From the cell containing the given text, extract its center point as (X, Y) coordinate. 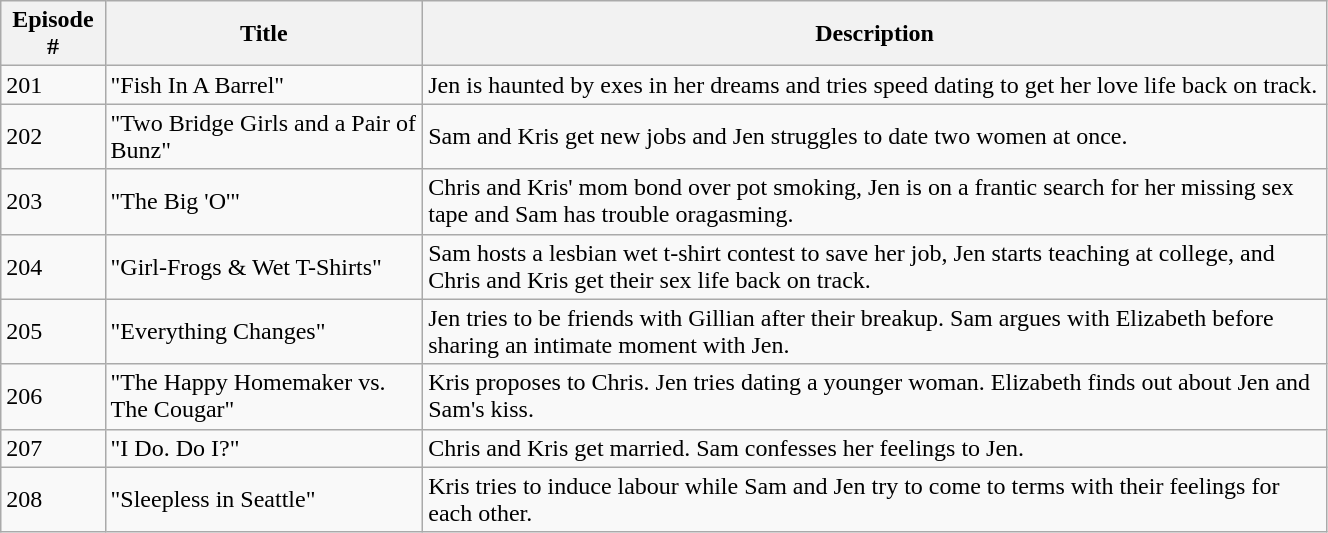
"Girl-Frogs & Wet T-Shirts" (264, 266)
Chris and Kris get married. Sam confesses her feelings to Jen. (875, 448)
201 (53, 85)
"Two Bridge Girls and a Pair of Bunz" (264, 136)
Chris and Kris' mom bond over pot smoking, Jen is on a frantic search for her missing sex tape and Sam has trouble oragasming. (875, 202)
Sam hosts a lesbian wet t-shirt contest to save her job, Jen starts teaching at college, and Chris and Kris get their sex life back on track. (875, 266)
203 (53, 202)
Jen tries to be friends with Gillian after their breakup. Sam argues with Elizabeth before sharing an intimate moment with Jen. (875, 332)
"Fish In A Barrel" (264, 85)
Kris proposes to Chris. Jen tries dating a younger woman. Elizabeth finds out about Jen and Sam's kiss. (875, 396)
Title (264, 34)
202 (53, 136)
208 (53, 500)
Sam and Kris get new jobs and Jen struggles to date two women at once. (875, 136)
"The Big 'O'" (264, 202)
"Sleepless in Seattle" (264, 500)
206 (53, 396)
207 (53, 448)
205 (53, 332)
"The Happy Homemaker vs. The Cougar" (264, 396)
Jen is haunted by exes in her dreams and tries speed dating to get her love life back on track. (875, 85)
"I Do. Do I?" (264, 448)
Description (875, 34)
204 (53, 266)
"Everything Changes" (264, 332)
Episode # (53, 34)
Kris tries to induce labour while Sam and Jen try to come to terms with their feelings for each other. (875, 500)
